For the text-containing cell, return its midpoint in (X, Y) coordinate format. 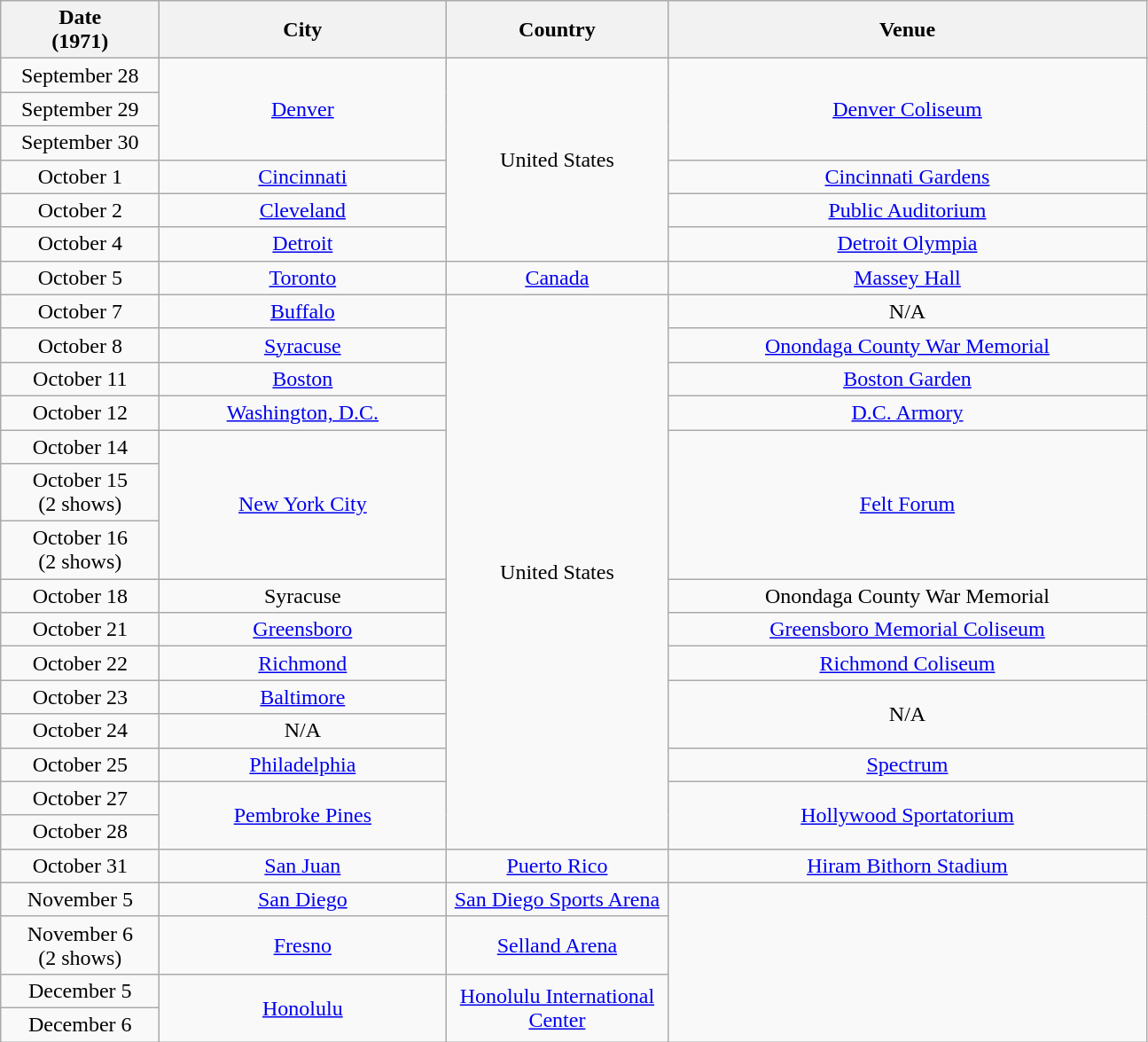
October 1 (80, 176)
Canada (557, 278)
November 6(2 shows) (80, 945)
D.C. Armory (908, 412)
September 29 (80, 109)
Pembroke Pines (303, 815)
Greensboro Memorial Coliseum (908, 630)
Boston Garden (908, 379)
December 5 (80, 991)
Cincinnati (303, 176)
New York City (303, 504)
October 18 (80, 596)
Felt Forum (908, 504)
Toronto (303, 278)
Honolulu International Center (557, 1007)
Puerto Rico (557, 866)
City (303, 30)
October 27 (80, 798)
Fresno (303, 945)
October 25 (80, 764)
Hiram Bithorn Stadium (908, 866)
Detroit (303, 244)
October 31 (80, 866)
October 4 (80, 244)
Selland Arena (557, 945)
October 28 (80, 832)
October 21 (80, 630)
September 28 (80, 75)
October 8 (80, 345)
Massey Hall (908, 278)
Country (557, 30)
Cleveland (303, 210)
October 22 (80, 663)
Hollywood Sportatorium (908, 815)
Richmond (303, 663)
November 5 (80, 899)
October 7 (80, 311)
San Diego Sports Arena (557, 899)
Boston (303, 379)
October 2 (80, 210)
October 14 (80, 446)
Richmond Coliseum (908, 663)
Philadelphia (303, 764)
Venue (908, 30)
September 30 (80, 143)
Honolulu (303, 1007)
Buffalo (303, 311)
Public Auditorium (908, 210)
Denver Coliseum (908, 109)
October 15(2 shows) (80, 493)
Detroit Olympia (908, 244)
Spectrum (908, 764)
December 6 (80, 1024)
Washington, D.C. (303, 412)
October 11 (80, 379)
October 12 (80, 412)
Date(1971) (80, 30)
San Diego (303, 899)
October 16(2 shows) (80, 550)
Denver (303, 109)
Greensboro (303, 630)
San Juan (303, 866)
October 23 (80, 697)
October 24 (80, 731)
Baltimore (303, 697)
October 5 (80, 278)
Cincinnati Gardens (908, 176)
